Output the [x, y] coordinate of the center of the cell containing the given text.  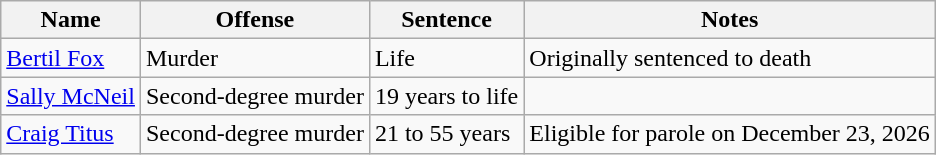
Sally McNeil [71, 96]
Bertil Fox [71, 58]
Craig Titus [71, 134]
Eligible for parole on December 23, 2026 [730, 134]
21 to 55 years [446, 134]
Sentence [446, 20]
Murder [254, 58]
19 years to life [446, 96]
Name [71, 20]
Notes [730, 20]
Offense [254, 20]
Life [446, 58]
Originally sentenced to death [730, 58]
